Locate the cell with the specified text and output its (x, y) center coordinate. 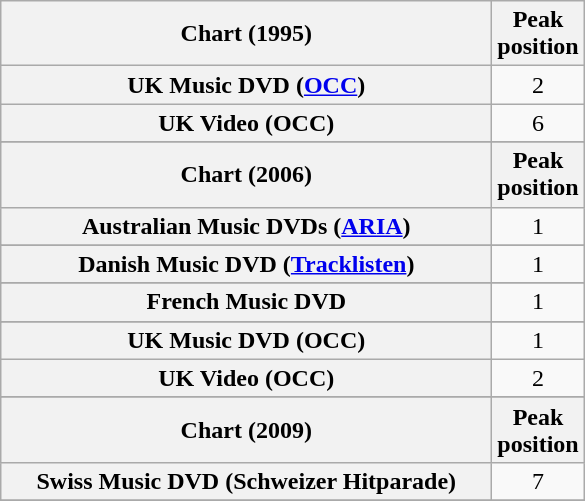
Swiss Music DVD (Schweizer Hitparade) (246, 481)
Chart (2006) (246, 174)
French Music DVD (246, 302)
Australian Music DVDs (ARIA) (246, 226)
6 (538, 123)
Chart (2009) (246, 430)
Danish Music DVD (Tracklisten) (246, 264)
7 (538, 481)
Chart (1995) (246, 34)
